Capture the cell that displays the provided text and extract its (x, y) central coordinate. 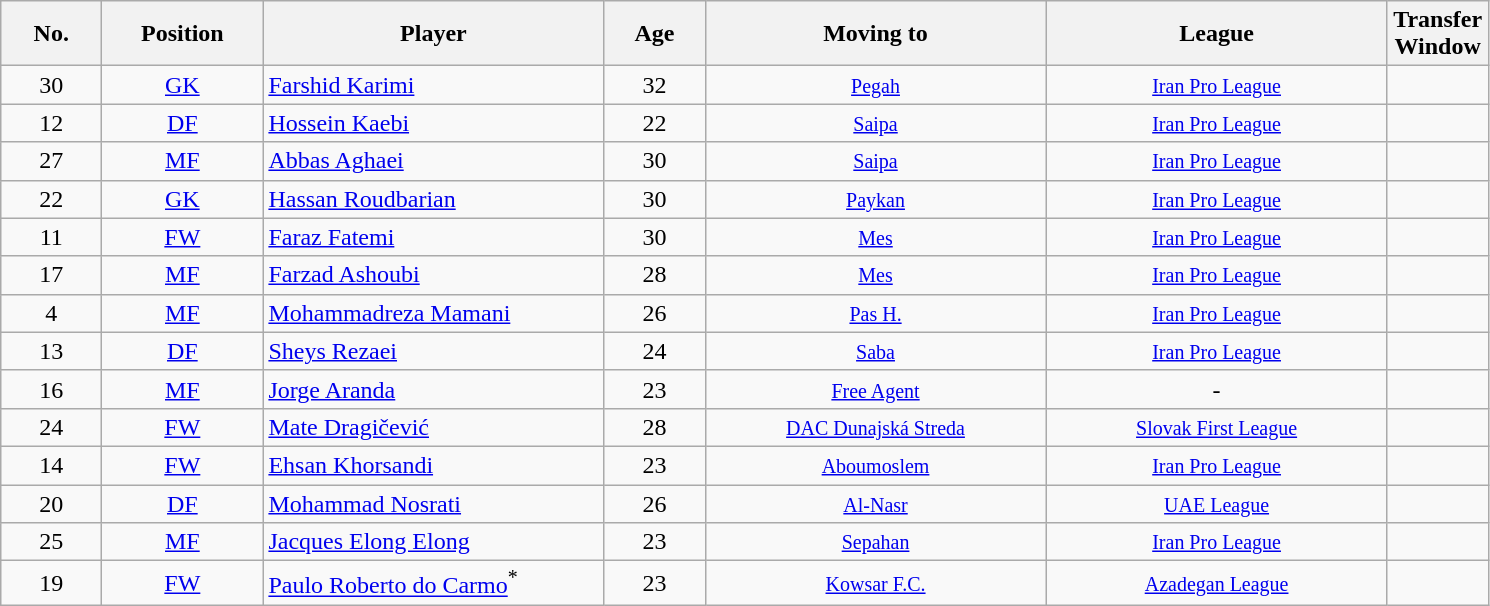
Sheys Rezaei (434, 351)
UAE League (1216, 503)
Jorge Aranda (434, 389)
Hossein Kaebi (434, 123)
13 (52, 351)
Faraz Fatemi (434, 237)
Player (434, 34)
Paulo Roberto do Carmo* (434, 584)
Al-Nasr (876, 503)
Position (182, 34)
19 (52, 584)
Mohammad Nosrati (434, 503)
Farzad Ashoubi (434, 275)
Azadegan League (1216, 584)
Age (654, 34)
Saba (876, 351)
Free Agent (876, 389)
20 (52, 503)
27 (52, 161)
Jacques Elong Elong (434, 542)
16 (52, 389)
Pegah (876, 85)
No. (52, 34)
Slovak First League (1216, 427)
4 (52, 313)
Farshid Karimi (434, 85)
DAC Dunajská Streda (876, 427)
- (1216, 389)
11 (52, 237)
Aboumoslem (876, 465)
Moving to (876, 34)
Transfer Window (1438, 34)
League (1216, 34)
Mate Dragičević (434, 427)
Ehsan Khorsandi (434, 465)
Abbas Aghaei (434, 161)
25 (52, 542)
12 (52, 123)
Kowsar F.C. (876, 584)
14 (52, 465)
Paykan (876, 199)
17 (52, 275)
32 (654, 85)
Sepahan (876, 542)
Mohammadreza Mamani (434, 313)
Pas H. (876, 313)
Hassan Roudbarian (434, 199)
